Detect which cell encompasses the target text, then output its [X, Y] center coordinate. 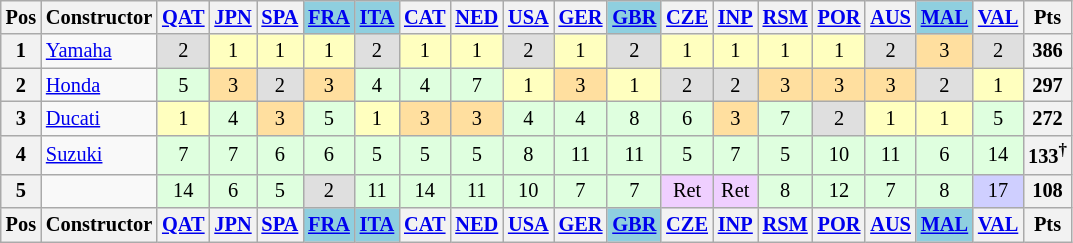
Honda [99, 85]
133† [1048, 154]
297 [1048, 85]
Ducati [99, 118]
Suzuki [99, 154]
386 [1048, 51]
17 [998, 191]
108 [1048, 191]
12 [840, 191]
272 [1048, 118]
Yamaha [99, 51]
